Determine the [X, Y] coordinate at the center of the cell enclosing the given text.  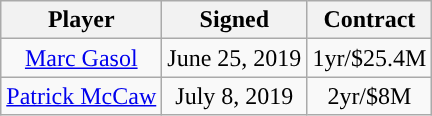
1yr/$25.4M [370, 58]
2yr/$8M [370, 96]
Marc Gasol [82, 58]
June 25, 2019 [234, 58]
Player [82, 20]
July 8, 2019 [234, 96]
Signed [234, 20]
Patrick McCaw [82, 96]
Contract [370, 20]
